From the cell containing the given text, extract its center point as [X, Y] coordinate. 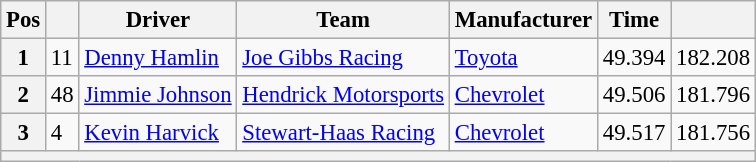
Toyota [523, 58]
2 [24, 95]
3 [24, 133]
Time [634, 20]
49.506 [634, 95]
Team [343, 20]
1 [24, 58]
Manufacturer [523, 20]
Hendrick Motorsports [343, 95]
4 [62, 133]
Driver [158, 20]
49.394 [634, 58]
181.796 [714, 95]
11 [62, 58]
49.517 [634, 133]
Pos [24, 20]
48 [62, 95]
Joe Gibbs Racing [343, 58]
Stewart-Haas Racing [343, 133]
Denny Hamlin [158, 58]
182.208 [714, 58]
181.756 [714, 133]
Jimmie Johnson [158, 95]
Kevin Harvick [158, 133]
